From the cell containing the given text, extract its center point as [X, Y] coordinate. 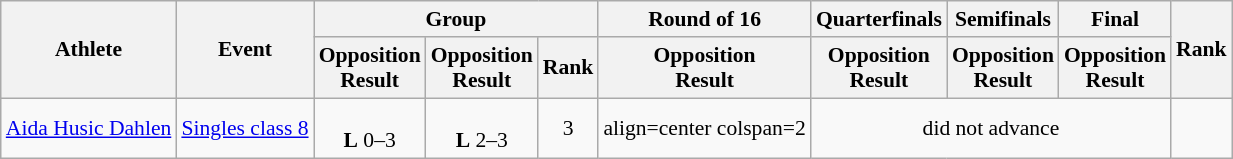
align=center colspan=2 [704, 128]
Aida Husic Dahlen [89, 128]
Athlete [89, 50]
Final [1115, 19]
Quarterfinals [879, 19]
3 [568, 128]
Semifinals [1003, 19]
L 0–3 [370, 128]
did not advance [991, 128]
Event [244, 50]
Group [456, 19]
Round of 16 [704, 19]
L 2–3 [482, 128]
Singles class 8 [244, 128]
